From the cell containing the given text, extract its center point as (X, Y) coordinate. 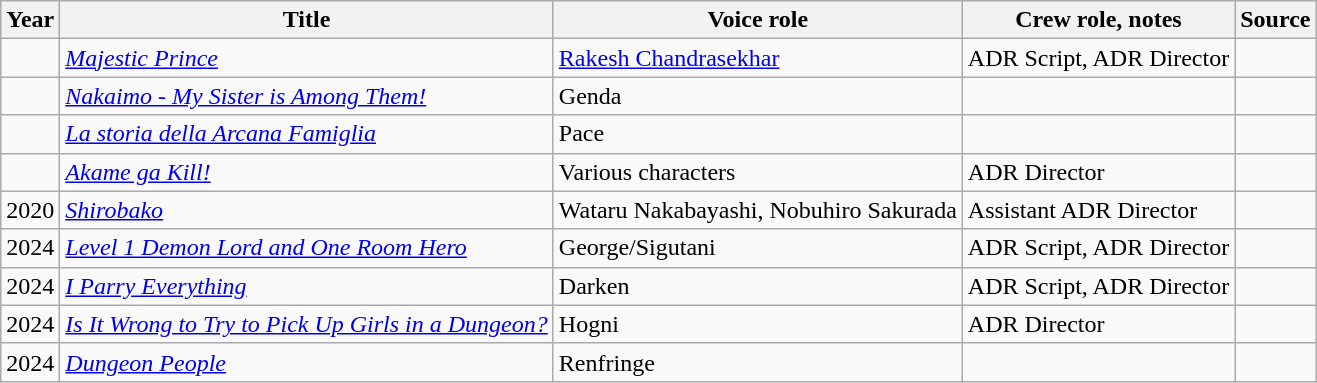
Darken (758, 286)
Level 1 Demon Lord and One Room Hero (307, 248)
Wataru Nakabayashi, Nobuhiro Sakurada (758, 210)
Genda (758, 96)
Pace (758, 134)
Rakesh Chandrasekhar (758, 58)
Year (30, 20)
Akame ga Kill! (307, 172)
Source (1276, 20)
Majestic Prince (307, 58)
Title (307, 20)
Shirobako (307, 210)
Various characters (758, 172)
Dungeon People (307, 362)
Assistant ADR Director (1098, 210)
I Parry Everything (307, 286)
Crew role, notes (1098, 20)
La storia della Arcana Famiglia (307, 134)
George/Sigutani (758, 248)
Nakaimo - My Sister is Among Them! (307, 96)
2020 (30, 210)
Renfringe (758, 362)
Hogni (758, 324)
Voice role (758, 20)
Is It Wrong to Try to Pick Up Girls in a Dungeon? (307, 324)
